Locate the cell with the specified text and output its (x, y) center coordinate. 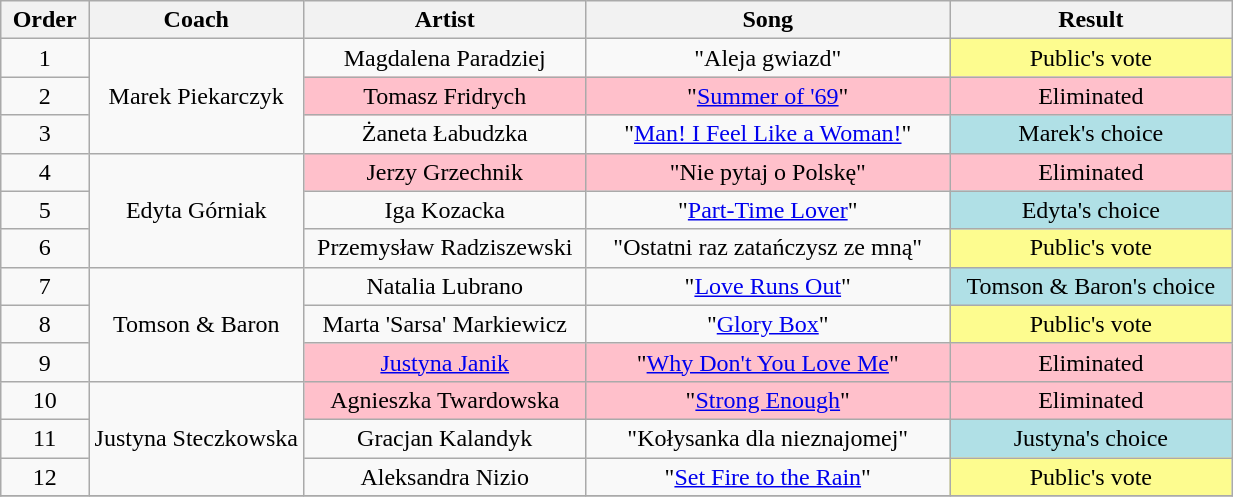
3 (45, 134)
Tomson & Baron (196, 324)
7 (45, 286)
Marta 'Sarsa' Markiewicz (445, 324)
Magdalena Paradziej (445, 58)
Marek Piekarczyk (196, 96)
Coach (196, 20)
"Summer of '69" (768, 96)
Justyna's choice (1091, 438)
"Part-Time Lover" (768, 210)
Żaneta Łabudzka (445, 134)
9 (45, 362)
"Nie pytaj o Polskę" (768, 172)
Iga Kozacka (445, 210)
"Why Don't You Love Me" (768, 362)
Aleksandra Nizio (445, 477)
"Glory Box" (768, 324)
6 (45, 248)
1 (45, 58)
Song (768, 20)
Agnieszka Twardowska (445, 400)
Tomasz Fridrych (445, 96)
5 (45, 210)
Edyta's choice (1091, 210)
Natalia Lubrano (445, 286)
Justyna Janik (445, 362)
"Set Fire to the Rain" (768, 477)
Order (45, 20)
"Love Runs Out" (768, 286)
Jerzy Grzechnik (445, 172)
Gracjan Kalandyk (445, 438)
10 (45, 400)
"Ostatni raz zatańczysz ze mną" (768, 248)
11 (45, 438)
12 (45, 477)
8 (45, 324)
"Aleja gwiazd" (768, 58)
"Strong Enough" (768, 400)
Edyta Górniak (196, 210)
Result (1091, 20)
Tomson & Baron's choice (1091, 286)
"Man! I Feel Like a Woman!" (768, 134)
Przemysław Radziszewski (445, 248)
Justyna Steczkowska (196, 438)
Artist (445, 20)
4 (45, 172)
"Kołysanka dla nieznajomej" (768, 438)
2 (45, 96)
Marek's choice (1091, 134)
